From the cell containing the given text, extract its center point as [x, y] coordinate. 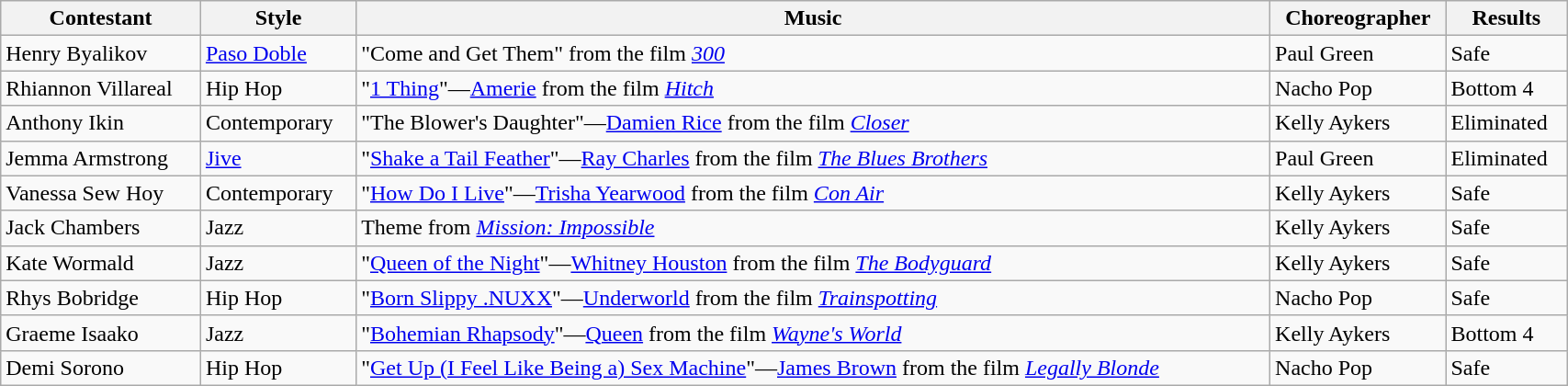
Choreographer [1358, 18]
Jemma Armstrong [101, 158]
"Bohemian Rhapsody"—Queen from the film Wayne's World [814, 333]
Jive [277, 158]
Music [814, 18]
Contestant [101, 18]
Rhiannon Villareal [101, 88]
"Born Slippy .NUXX"—Underworld from the film Trainspotting [814, 298]
"How Do I Live"—Trisha Yearwood from the film Con Air [814, 193]
Theme from Mission: Impossible [814, 228]
Vanessa Sew Hoy [101, 193]
"The Blower's Daughter"—Damien Rice from the film Closer [814, 123]
"1 Thing"—Amerie from the film Hitch [814, 88]
Kate Wormald [101, 263]
Graeme Isaako [101, 333]
Rhys Bobridge [101, 298]
Demi Sorono [101, 368]
"Shake a Tail Feather"—Ray Charles from the film The Blues Brothers [814, 158]
"Come and Get Them" from the film 300 [814, 53]
"Queen of the Night"—Whitney Houston from the film The Bodyguard [814, 263]
Style [277, 18]
Henry Byalikov [101, 53]
Paso Doble [277, 53]
"Get Up (I Feel Like Being a) Sex Machine"—James Brown from the film Legally Blonde [814, 368]
Anthony Ikin [101, 123]
Results [1506, 18]
Jack Chambers [101, 228]
